Locate the cell with the specified text and output its (x, y) center coordinate. 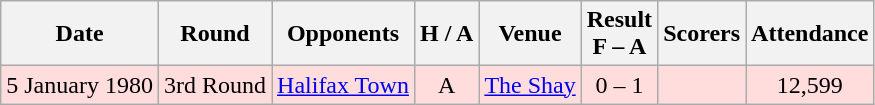
5 January 1980 (80, 85)
H / A (446, 34)
0 – 1 (619, 85)
3rd Round (214, 85)
The Shay (530, 85)
ResultF – A (619, 34)
Opponents (344, 34)
12,599 (810, 85)
Date (80, 34)
Scorers (702, 34)
Round (214, 34)
Venue (530, 34)
A (446, 85)
Attendance (810, 34)
Halifax Town (344, 85)
